Locate the cell with the specified text and output its (X, Y) center coordinate. 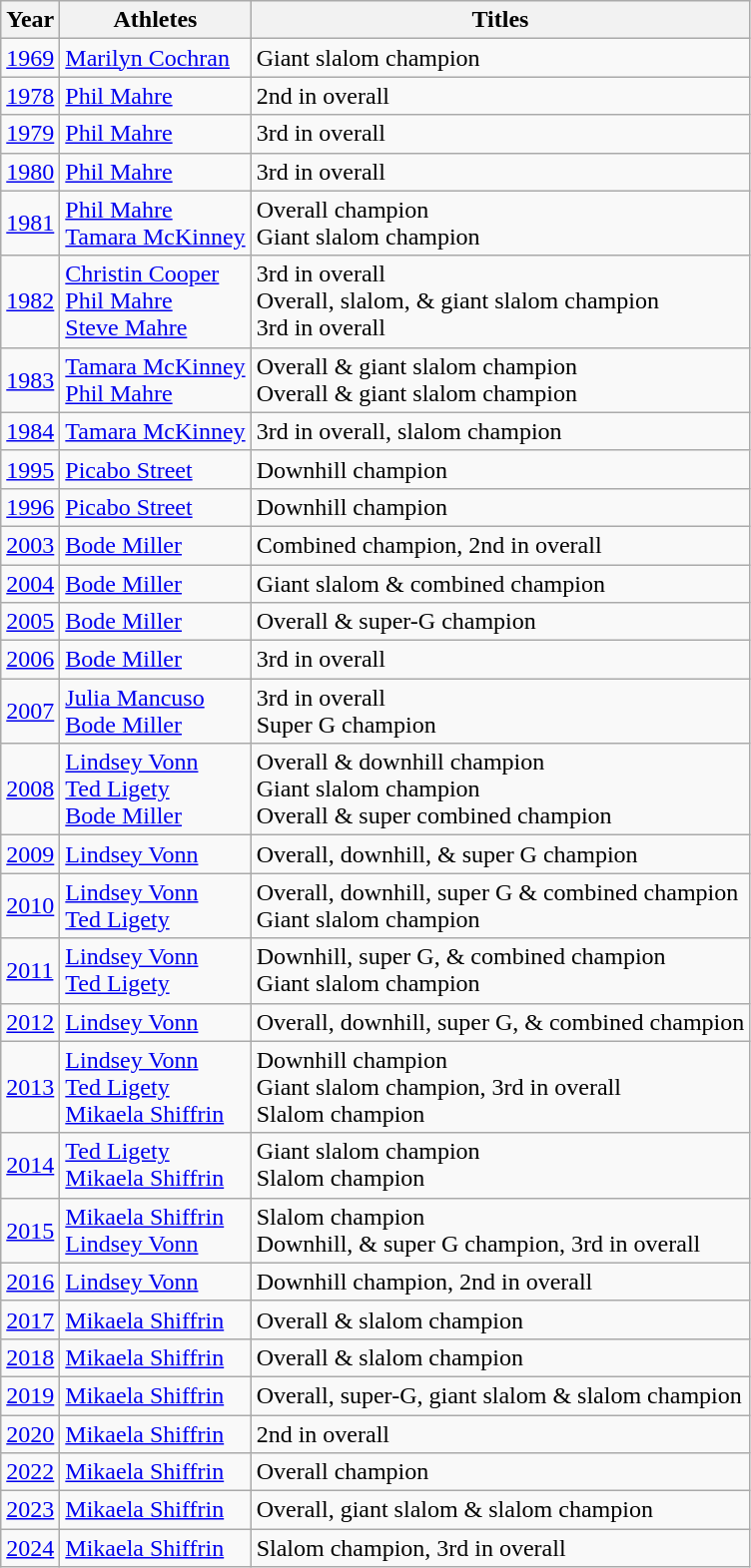
Giant slalom champion (500, 58)
Christin CooperPhil MahreSteve Mahre (156, 301)
1984 (30, 431)
2011 (30, 970)
2023 (30, 1510)
2015 (30, 1230)
2018 (30, 1357)
1982 (30, 301)
Overall championGiant slalom champion (500, 224)
2016 (30, 1282)
Overall & downhill championGiant slalom championOverall & super combined champion (500, 789)
Slalom championDownhill, & super G champion, 3rd in overall (500, 1230)
2005 (30, 622)
1979 (30, 134)
3rd in overallOverall, slalom, & giant slalom champion3rd in overall (500, 301)
1980 (30, 172)
1983 (30, 379)
2014 (30, 1166)
Overall & super-G champion (500, 622)
Downhill championGiant slalom champion, 3rd in overallSlalom champion (500, 1087)
Overall, downhill, & super G champion (500, 854)
Overall, super-G, giant slalom & slalom champion (500, 1395)
2019 (30, 1395)
Tamara McKinney (156, 431)
1981 (30, 224)
2022 (30, 1472)
Tamara McKinneyPhil Mahre (156, 379)
2020 (30, 1434)
Combined champion, 2nd in overall (500, 545)
2003 (30, 545)
1978 (30, 96)
2024 (30, 1548)
Overall champion (500, 1472)
2007 (30, 711)
2017 (30, 1319)
Giant slalom & combined champion (500, 584)
Slalom champion, 3rd in overall (500, 1548)
Overall & giant slalom championOverall & giant slalom champion (500, 379)
3rd in overall, slalom champion (500, 431)
Julia MancusoBode Miller (156, 711)
Lindsey VonnTed LigetyBode Miller (156, 789)
1969 (30, 58)
Athletes (156, 20)
Giant slalom championSlalom champion (500, 1166)
Ted LigetyMikaela Shiffrin (156, 1166)
Mikaela ShiffrinLindsey Vonn (156, 1230)
Phil MahreTamara McKinney (156, 224)
Year (30, 20)
Overall, downhill, super G & combined championGiant slalom champion (500, 906)
1995 (30, 469)
Overall, downhill, super G, & combined champion (500, 1022)
3rd in overallSuper G champion (500, 711)
Lindsey VonnTed LigetyMikaela Shiffrin (156, 1087)
1996 (30, 507)
2010 (30, 906)
Downhill, super G, & combined championGiant slalom champion (500, 970)
Titles (500, 20)
Overall, giant slalom & slalom champion (500, 1510)
2006 (30, 660)
2009 (30, 854)
2004 (30, 584)
2013 (30, 1087)
Downhill champion, 2nd in overall (500, 1282)
Marilyn Cochran (156, 58)
2012 (30, 1022)
2008 (30, 789)
